Extract the [x, y] coordinate from the center of the cell holding the provided text.  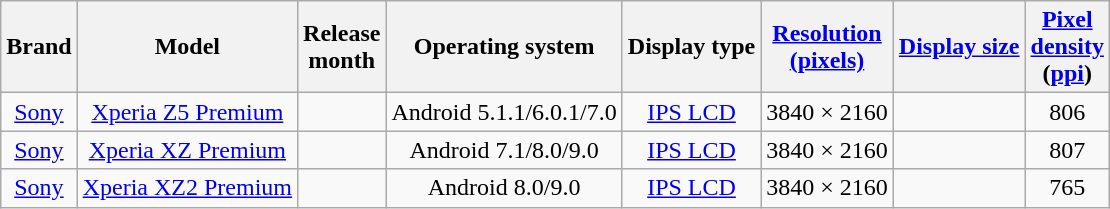
Pixeldensity(ppi) [1067, 47]
Operating system [504, 47]
Releasemonth [342, 47]
Xperia Z5 Premium [187, 112]
Display type [691, 47]
806 [1067, 112]
Android 8.0/9.0 [504, 188]
765 [1067, 188]
Xperia XZ Premium [187, 150]
Model [187, 47]
Display size [959, 47]
Android 7.1/8.0/9.0 [504, 150]
Brand [39, 47]
Android 5.1.1/6.0.1/7.0 [504, 112]
807 [1067, 150]
Resolution(pixels) [828, 47]
Xperia XZ2 Premium [187, 188]
